Detect which cell encompasses the target text, then output its (X, Y) center coordinate. 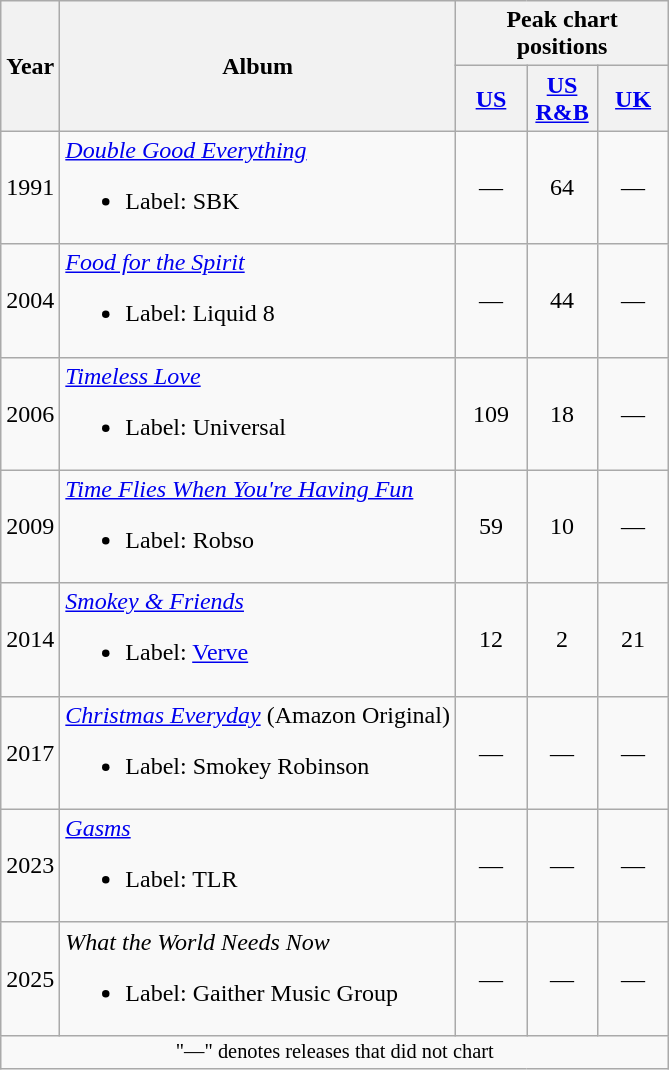
Year (30, 66)
2025 (30, 978)
What the World Needs NowLabel: Gaither Music Group (258, 978)
2017 (30, 752)
2 (562, 640)
Smokey & FriendsLabel: Verve (258, 640)
10 (562, 526)
UK (634, 98)
"—" denotes releases that did not chart (335, 1052)
21 (634, 640)
18 (562, 414)
Album (258, 66)
Christmas Everyday (Amazon Original)Label: Smokey Robinson (258, 752)
2004 (30, 300)
2009 (30, 526)
1991 (30, 188)
USR&B (562, 98)
2006 (30, 414)
Peak chart positions (562, 34)
Double Good EverythingLabel: SBK (258, 188)
Time Flies When You're Having FunLabel: Robso (258, 526)
59 (490, 526)
US (490, 98)
12 (490, 640)
64 (562, 188)
44 (562, 300)
2014 (30, 640)
109 (490, 414)
GasmsLabel: TLR (258, 866)
2023 (30, 866)
Timeless LoveLabel: Universal (258, 414)
Food for the SpiritLabel: Liquid 8 (258, 300)
